Scan for the cell matching the given text and deliver its (X, Y) coordinate at center. 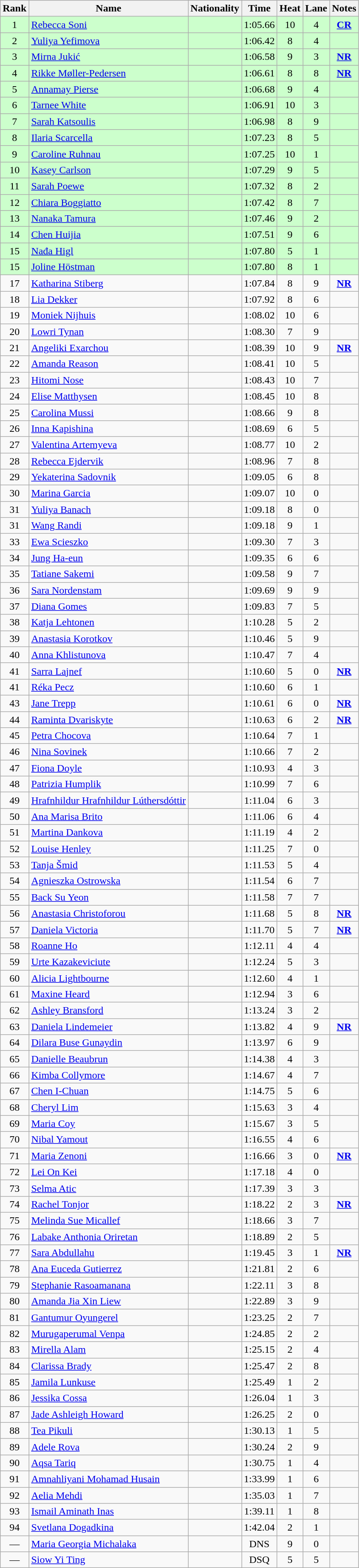
Aqsa Tariq (109, 1463)
1:26.25 (260, 1414)
1:21.81 (260, 1269)
1:07.29 (260, 170)
20 (14, 332)
1:18.22 (260, 1204)
1:10.46 (260, 639)
1:13.97 (260, 1043)
Adele Rova (109, 1447)
Rachel Tonjor (109, 1204)
Daniela Lindemeier (109, 1027)
30 (14, 493)
Patrizia Humplik (109, 784)
1:22.11 (260, 1285)
75 (14, 1220)
45 (14, 736)
CR (344, 25)
1:11.19 (260, 833)
74 (14, 1204)
56 (14, 913)
1:35.03 (260, 1495)
1:39.11 (260, 1512)
34 (14, 558)
Angeliki Exarchou (109, 348)
35 (14, 574)
1:13.82 (260, 1027)
1:12.60 (260, 978)
63 (14, 1027)
1:08.66 (260, 412)
Katharina Stiberg (109, 283)
Rank (14, 8)
82 (14, 1334)
Rebecca Ejdervik (109, 461)
1:10.64 (260, 736)
1:12.11 (260, 946)
Annamay Pierse (109, 89)
Chen I-Chuan (109, 1091)
1:07.92 (260, 299)
Mirna Jukić (109, 57)
Chen Huijia (109, 235)
Nationality (215, 8)
1:42.04 (260, 1528)
Kimba Collymore (109, 1075)
57 (14, 929)
1:10.99 (260, 784)
1:06.42 (260, 41)
1:18.89 (260, 1237)
Alicia Lightbourne (109, 978)
1:11.68 (260, 913)
Anastasia Korotkov (109, 639)
65 (14, 1059)
1:10.63 (260, 720)
Aelia Mehdi (109, 1495)
37 (14, 606)
71 (14, 1156)
76 (14, 1237)
Kasey Carlson (109, 170)
1:10.93 (260, 768)
1:09.83 (260, 606)
1:11.04 (260, 800)
79 (14, 1285)
1:07.84 (260, 283)
94 (14, 1528)
44 (14, 720)
1:30.13 (260, 1430)
Name (109, 8)
Daniela Victoria (109, 929)
17 (14, 283)
48 (14, 784)
19 (14, 315)
1:11.54 (260, 881)
Wang Randi (109, 526)
1:08.02 (260, 315)
1:07.42 (260, 203)
1:09.07 (260, 493)
Raminta Dvariskyte (109, 720)
Time (260, 8)
Sarra Lajnef (109, 671)
1:08.96 (260, 461)
Roanne Ho (109, 946)
1:05.66 (260, 25)
1:11.06 (260, 816)
Maria Coy (109, 1123)
1:06.98 (260, 121)
Lane (316, 8)
28 (14, 461)
88 (14, 1430)
1:14.38 (260, 1059)
67 (14, 1091)
Carolina Mussi (109, 412)
1:14.75 (260, 1091)
1:07.46 (260, 219)
46 (14, 752)
1:11.25 (260, 849)
1:06.91 (260, 105)
86 (14, 1398)
1:06.68 (260, 89)
Tea Pikuli (109, 1430)
1:19.45 (260, 1253)
Yuliya Yefimova (109, 41)
29 (14, 477)
26 (14, 428)
49 (14, 800)
1:26.04 (260, 1398)
Ana Marisa Brito (109, 816)
1:08.69 (260, 428)
Marina Garcia (109, 493)
Siow Yi Ting (109, 1560)
1:10.28 (260, 622)
1:07.32 (260, 186)
61 (14, 994)
Mirella Alam (109, 1350)
Murugaperumal Venpa (109, 1334)
1:11.58 (260, 897)
83 (14, 1350)
72 (14, 1172)
Petra Chocova (109, 736)
58 (14, 946)
80 (14, 1301)
Urte Kazakeviciute (109, 962)
33 (14, 542)
Caroline Ruhnau (109, 154)
14 (14, 235)
Ewa Scieszko (109, 542)
Back Su Yeon (109, 897)
Hrafnhildur Hrafnhildur Lúthersdóttir (109, 800)
Ismail Aminath Inas (109, 1512)
1:11.70 (260, 929)
Sara Nordenstam (109, 590)
Dilara Buse Gunaydin (109, 1043)
60 (14, 978)
Chiara Boggiatto (109, 203)
55 (14, 897)
91 (14, 1479)
1:09.05 (260, 477)
1:30.24 (260, 1447)
21 (14, 348)
DSQ (260, 1560)
Agnieszka Ostrowska (109, 881)
1:17.18 (260, 1172)
1:10.61 (260, 703)
Jane Trepp (109, 703)
69 (14, 1123)
27 (14, 445)
1:08.39 (260, 348)
Amanda Jia Xin Liew (109, 1301)
Anastasia Christoforou (109, 913)
1:06.61 (260, 73)
Tatiane Sakemi (109, 574)
Svetlana Dogadkina (109, 1528)
Hitomi Nose (109, 380)
51 (14, 833)
Heat (290, 8)
Nibal Yamout (109, 1140)
Jessika Cossa (109, 1398)
18 (14, 299)
93 (14, 1512)
1:07.25 (260, 154)
Cheryl Lim (109, 1107)
Katja Lehtonen (109, 622)
1:07.23 (260, 138)
Maria Georgia Michalaka (109, 1544)
39 (14, 639)
59 (14, 962)
66 (14, 1075)
Sara Abdullahu (109, 1253)
36 (14, 590)
78 (14, 1269)
85 (14, 1382)
DNS (260, 1544)
1:10.47 (260, 655)
92 (14, 1495)
77 (14, 1253)
1:08.45 (260, 396)
1:25.49 (260, 1382)
Lia Dekker (109, 299)
64 (14, 1043)
Amanda Reason (109, 364)
1:11.53 (260, 865)
53 (14, 865)
1:08.77 (260, 445)
Selma Atic (109, 1188)
1:23.25 (260, 1317)
1:09.35 (260, 558)
Tarnee White (109, 105)
1:09.58 (260, 574)
Moniek Nijhuis (109, 315)
1:18.66 (260, 1220)
Louise Henley (109, 849)
Valentina Artemyeva (109, 445)
73 (14, 1188)
Joline Höstman (109, 267)
Gantumur Oyungerel (109, 1317)
40 (14, 655)
68 (14, 1107)
38 (14, 622)
1:30.75 (260, 1463)
Elise Matthysen (109, 396)
11 (14, 186)
Diana Gomes (109, 606)
Ashley Bransford (109, 1011)
Nanaka Tamura (109, 219)
1:17.39 (260, 1188)
Sarah Katsoulis (109, 121)
Tanja Šmid (109, 865)
Réka Pecz (109, 687)
87 (14, 1414)
Maxine Heard (109, 994)
89 (14, 1447)
1:08.30 (260, 332)
24 (14, 396)
Rebecca Soni (109, 25)
50 (14, 816)
Ana Euceda Gutierrez (109, 1269)
1:15.63 (260, 1107)
Lei On Kei (109, 1172)
1:25.47 (260, 1366)
52 (14, 849)
47 (14, 768)
1:06.58 (260, 57)
Rikke Møller-Pedersen (109, 73)
81 (14, 1317)
Amnahliyani Mohamad Husain (109, 1479)
1:15.67 (260, 1123)
Jade Ashleigh Howard (109, 1414)
Stephanie Rasoamanana (109, 1285)
Nina Sovinek (109, 752)
90 (14, 1463)
1:08.43 (260, 380)
1:16.55 (260, 1140)
54 (14, 881)
Yuliya Banach (109, 510)
Maria Zenoni (109, 1156)
22 (14, 364)
Fiona Doyle (109, 768)
1:13.24 (260, 1011)
23 (14, 380)
25 (14, 412)
1:10.66 (260, 752)
Notes (344, 8)
1:12.24 (260, 962)
1:25.15 (260, 1350)
Anna Khlistunova (109, 655)
1:07.51 (260, 235)
Clarissa Brady (109, 1366)
Jung Ha-eun (109, 558)
43 (14, 703)
Lowri Tynan (109, 332)
1:16.66 (260, 1156)
1:22.89 (260, 1301)
Jamila Lunkuse (109, 1382)
1:24.85 (260, 1334)
Nađa Higl (109, 251)
13 (14, 219)
1:33.99 (260, 1479)
Ilaria Scarcella (109, 138)
Danielle Beaubrun (109, 1059)
70 (14, 1140)
1:12.94 (260, 994)
62 (14, 1011)
84 (14, 1366)
12 (14, 203)
1:08.41 (260, 364)
1:09.69 (260, 590)
1:14.67 (260, 1075)
Melinda Sue Micallef (109, 1220)
Labake Anthonia Oriretan (109, 1237)
1:09.30 (260, 542)
Yekaterina Sadovnik (109, 477)
Inna Kapishina (109, 428)
Martina Dankova (109, 833)
Sarah Poewe (109, 186)
